Pinpoint the cell where the given text exists, returning its [X, Y] midpoint coordinate. 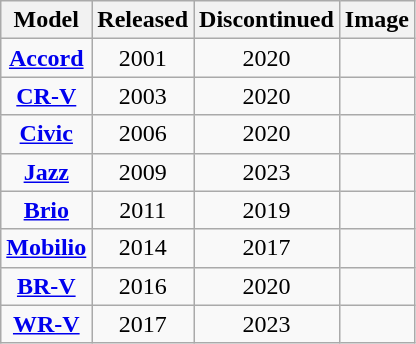
Mobilio [46, 248]
Model [46, 20]
Discontinued [267, 20]
Released [143, 20]
Accord [46, 58]
2016 [143, 286]
2003 [143, 96]
2014 [143, 248]
2006 [143, 134]
WR-V [46, 324]
Image [376, 20]
Jazz [46, 172]
Civic [46, 134]
2001 [143, 58]
2019 [267, 210]
BR-V [46, 286]
Brio [46, 210]
2009 [143, 172]
2011 [143, 210]
CR-V [46, 96]
